Identify which cell holds the provided text, then report its (X, Y) central coordinate. 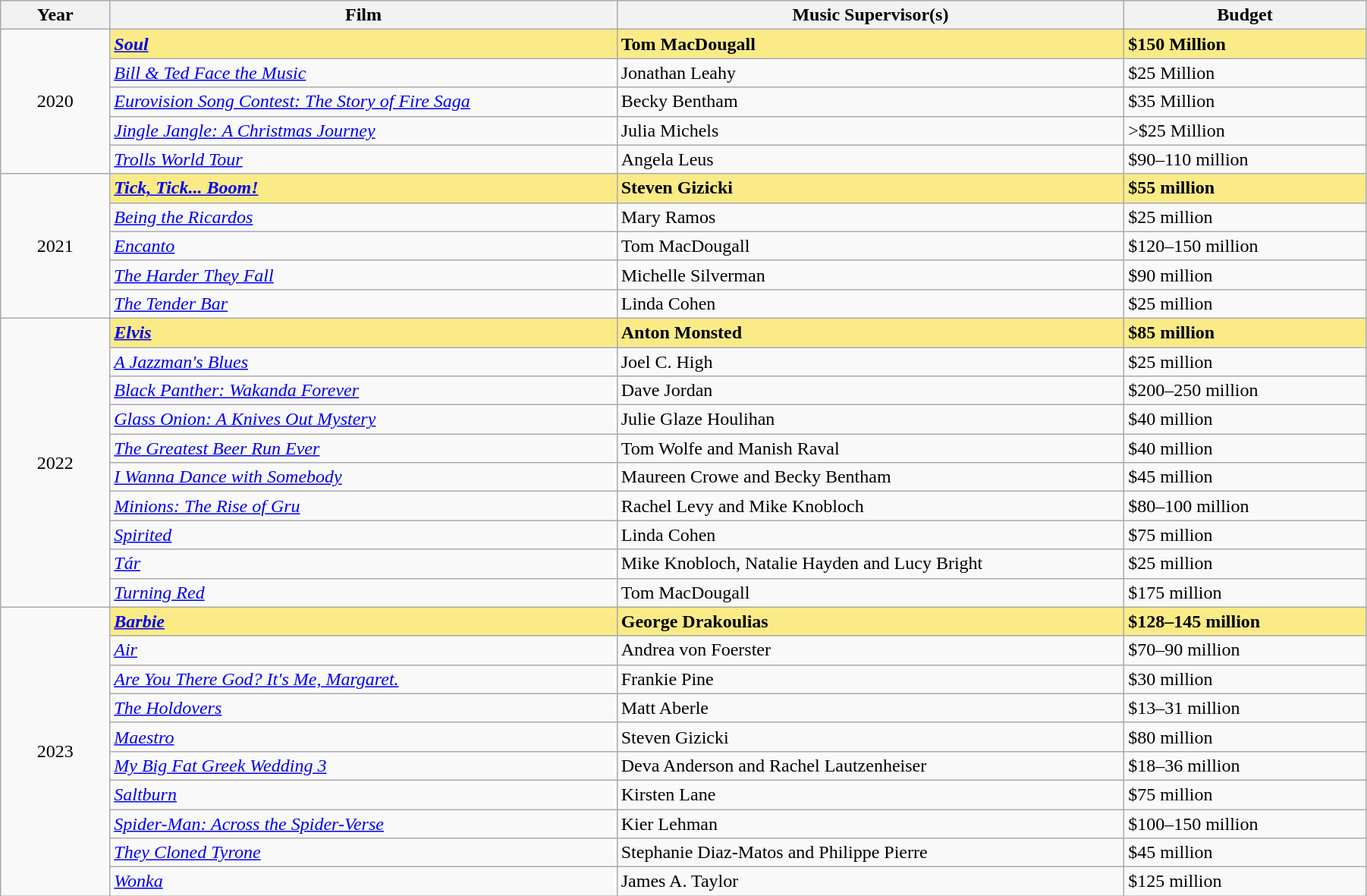
$125 million (1246, 882)
$85 million (1246, 332)
Being the Ricardos (363, 217)
2022 (55, 463)
Joel C. High (870, 362)
Julie Glaze Houlihan (870, 420)
Tom Wolfe and Manish Raval (870, 448)
Barbie (363, 621)
2020 (55, 102)
$25 Million (1246, 73)
Spirited (363, 535)
Year (55, 15)
Jonathan Leahy (870, 73)
James A. Taylor (870, 882)
Tick, Tick... Boom! (363, 188)
They Cloned Tyrone (363, 853)
Rachel Levy and Mike Knobloch (870, 506)
Deva Anderson and Rachel Lautzenheiser (870, 766)
$35 Million (1246, 102)
Air (363, 650)
The Greatest Beer Run Ever (363, 448)
Elvis (363, 332)
Angela Leus (870, 159)
$100–150 million (1246, 823)
$150 Million (1246, 44)
$55 million (1246, 188)
$90 million (1246, 275)
Spider-Man: Across the Spider-Verse (363, 823)
$80 million (1246, 737)
$120–150 million (1246, 246)
Soul (363, 44)
Kirsten Lane (870, 794)
The Harder They Fall (363, 275)
Stephanie Diaz-Matos and Philippe Pierre (870, 853)
Trolls World Tour (363, 159)
$70–90 million (1246, 650)
Michelle Silverman (870, 275)
>$25 Million (1246, 130)
A Jazzman's Blues (363, 362)
Saltburn (363, 794)
Bill & Ted Face the Music (363, 73)
Tár (363, 564)
$18–36 million (1246, 766)
Maureen Crowe and Becky Bentham (870, 477)
Are You There God? It's Me, Margaret. (363, 679)
Eurovision Song Contest: The Story of Fire Saga (363, 102)
Glass Onion: A Knives Out Mystery (363, 420)
Dave Jordan (870, 391)
Encanto (363, 246)
Frankie Pine (870, 679)
Andrea von Foerster (870, 650)
Maestro (363, 737)
$13–31 million (1246, 708)
$175 million (1246, 593)
Budget (1246, 15)
Black Panther: Wakanda Forever (363, 391)
$80–100 million (1246, 506)
Julia Michels (870, 130)
The Tender Bar (363, 303)
George Drakoulias (870, 621)
Jingle Jangle: A Christmas Journey (363, 130)
Mike Knobloch, Natalie Hayden and Lucy Bright (870, 564)
Kier Lehman (870, 823)
Music Supervisor(s) (870, 15)
The Holdovers (363, 708)
$30 million (1246, 679)
My Big Fat Greek Wedding 3 (363, 766)
I Wanna Dance with Somebody (363, 477)
Becky Bentham (870, 102)
Minions: The Rise of Gru (363, 506)
Matt Aberle (870, 708)
$128–145 million (1246, 621)
Film (363, 15)
Wonka (363, 882)
Mary Ramos (870, 217)
Anton Monsted (870, 332)
2021 (55, 246)
Turning Red (363, 593)
$90–110 million (1246, 159)
2023 (55, 751)
$200–250 million (1246, 391)
